Scan for the cell matching the given text and deliver its [X, Y] coordinate at center. 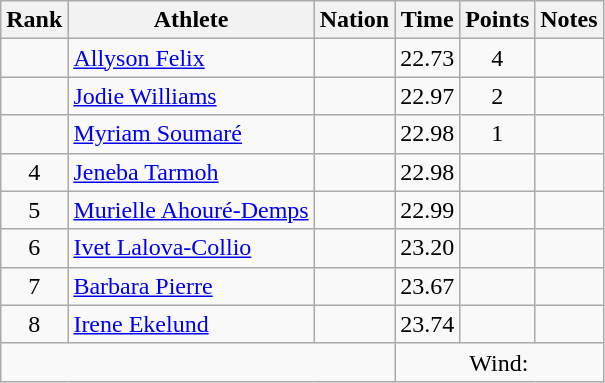
Wind: [500, 362]
22.97 [428, 96]
Ivet Lalova-Collio [191, 248]
Allyson Felix [191, 58]
Irene Ekelund [191, 324]
23.20 [428, 248]
Points [498, 20]
Nation [354, 20]
23.67 [428, 286]
6 [34, 248]
Athlete [191, 20]
Time [428, 20]
Notes [569, 20]
1 [498, 134]
22.73 [428, 58]
2 [498, 96]
5 [34, 210]
Jodie Williams [191, 96]
23.74 [428, 324]
Murielle Ahouré-Demps [191, 210]
7 [34, 286]
Jeneba Tarmoh [191, 172]
22.99 [428, 210]
8 [34, 324]
Myriam Soumaré [191, 134]
Barbara Pierre [191, 286]
Rank [34, 20]
